Detect which cell encompasses the target text, then output its (X, Y) center coordinate. 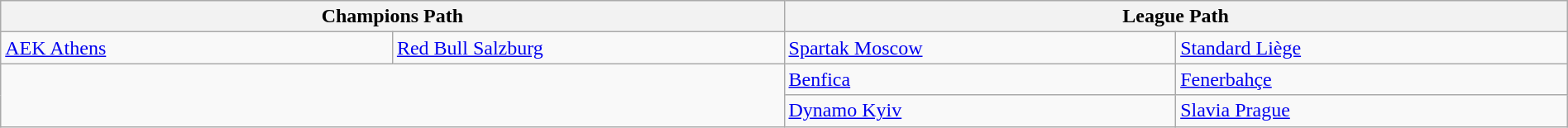
Dynamo Kyiv (980, 111)
League Path (1176, 17)
Champions Path (392, 17)
Benfica (980, 79)
Red Bull Salzburg (588, 48)
Spartak Moscow (980, 48)
Fenerbahçe (1372, 79)
Standard Liège (1372, 48)
AEK Athens (197, 48)
Slavia Prague (1372, 111)
